From the cell containing the given text, extract its center point as [X, Y] coordinate. 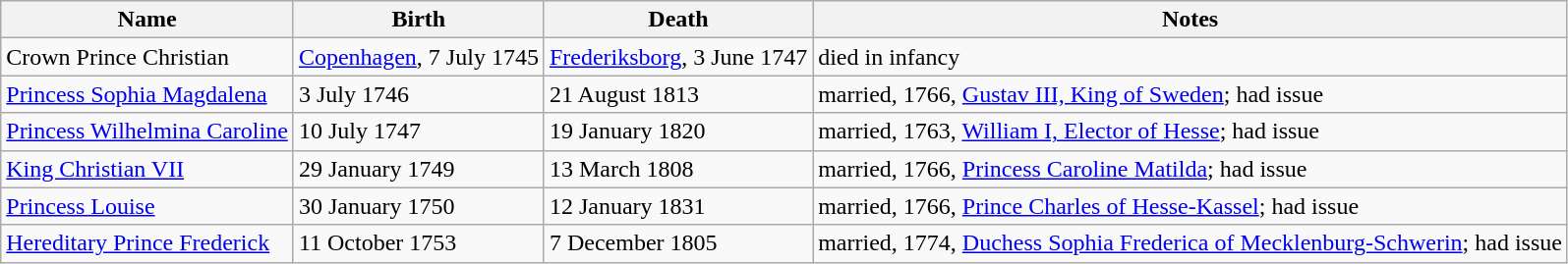
Crown Prince Christian [147, 57]
11 October 1753 [419, 243]
19 January 1820 [678, 132]
29 January 1749 [419, 169]
Notes [1191, 20]
married, 1763, William I, Elector of Hesse; had issue [1191, 132]
21 August 1813 [678, 94]
7 December 1805 [678, 243]
13 March 1808 [678, 169]
married, 1766, Princess Caroline Matilda; had issue [1191, 169]
Death [678, 20]
30 January 1750 [419, 206]
Frederiksborg, 3 June 1747 [678, 57]
12 January 1831 [678, 206]
married, 1766, Prince Charles of Hesse-Kassel; had issue [1191, 206]
married, 1774, Duchess Sophia Frederica of Mecklenburg-Schwerin; had issue [1191, 243]
Copenhagen, 7 July 1745 [419, 57]
King Christian VII [147, 169]
Princess Sophia Magdalena [147, 94]
10 July 1747 [419, 132]
Name [147, 20]
3 July 1746 [419, 94]
Princess Wilhelmina Caroline [147, 132]
died in infancy [1191, 57]
married, 1766, Gustav III, King of Sweden; had issue [1191, 94]
Princess Louise [147, 206]
Birth [419, 20]
Hereditary Prince Frederick [147, 243]
